Return (X, Y) of the center of cell containing provided text 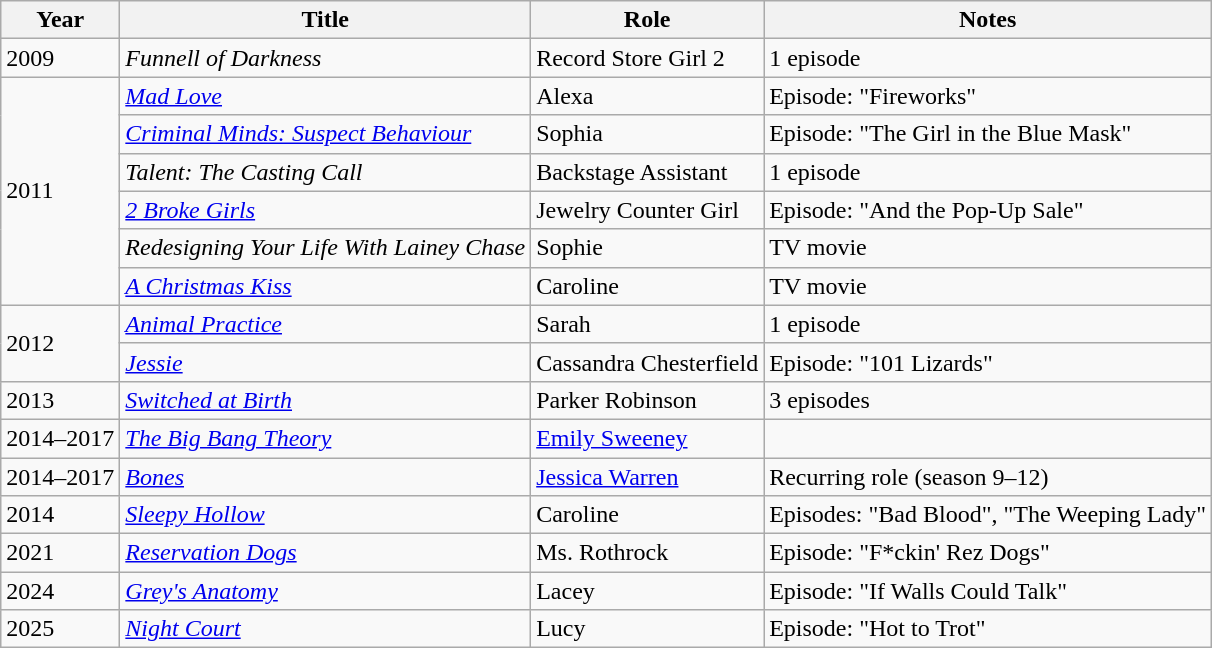
Funnell of Darkness (326, 58)
A Christmas Kiss (326, 286)
Sleepy Hollow (326, 515)
Backstage Assistant (648, 172)
Sophie (648, 248)
Year (60, 20)
Sophia (648, 134)
Episode: "And the Pop-Up Sale" (988, 210)
Criminal Minds: Suspect Behaviour (326, 134)
Lucy (648, 629)
Switched at Birth (326, 400)
Redesigning Your Life With Lainey Chase (326, 248)
Night Court (326, 629)
Episode: "101 Lizards" (988, 362)
Mad Love (326, 96)
Title (326, 20)
2 Broke Girls (326, 210)
The Big Bang Theory (326, 438)
Jessie (326, 362)
Episode: "If Walls Could Talk" (988, 591)
Reservation Dogs (326, 553)
Talent: The Casting Call (326, 172)
Emily Sweeney (648, 438)
Jewelry Counter Girl (648, 210)
Sarah (648, 324)
Episode: "The Girl in the Blue Mask" (988, 134)
Bones (326, 477)
2025 (60, 629)
Episode: "F*ckin' Rez Dogs" (988, 553)
Alexa (648, 96)
2011 (60, 191)
Cassandra Chesterfield (648, 362)
Episode: "Fireworks" (988, 96)
2009 (60, 58)
2021 (60, 553)
Notes (988, 20)
Jessica Warren (648, 477)
2014 (60, 515)
2012 (60, 343)
Grey's Anatomy (326, 591)
Parker Robinson (648, 400)
Animal Practice (326, 324)
3 episodes (988, 400)
2013 (60, 400)
Episode: "Hot to Trot" (988, 629)
Ms. Rothrock (648, 553)
Episodes: "Bad Blood", "The Weeping Lady" (988, 515)
Recurring role (season 9–12) (988, 477)
2024 (60, 591)
Lacey (648, 591)
Role (648, 20)
Record Store Girl 2 (648, 58)
